Return (x, y) of the center of cell containing provided text 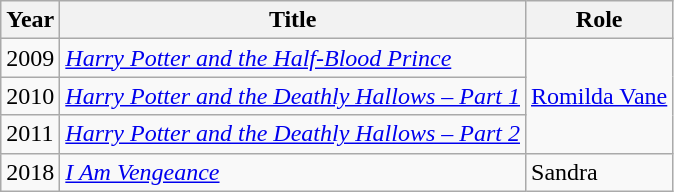
I Am Vengeance (293, 172)
Romilda Vane (600, 96)
Role (600, 20)
2009 (30, 58)
Harry Potter and the Deathly Hallows – Part 2 (293, 134)
2011 (30, 134)
Year (30, 20)
Sandra (600, 172)
2018 (30, 172)
Harry Potter and the Half-Blood Prince (293, 58)
Harry Potter and the Deathly Hallows – Part 1 (293, 96)
2010 (30, 96)
Title (293, 20)
